Pinpoint the cell where the given text exists, returning its [X, Y] midpoint coordinate. 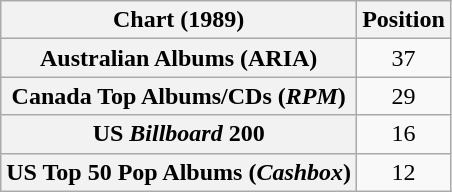
29 [404, 96]
Australian Albums (ARIA) [179, 58]
US Top 50 Pop Albums (Cashbox) [179, 172]
US Billboard 200 [179, 134]
Chart (1989) [179, 20]
16 [404, 134]
Position [404, 20]
37 [404, 58]
Canada Top Albums/CDs (RPM) [179, 96]
12 [404, 172]
